Identify which cell holds the provided text, then report its (X, Y) central coordinate. 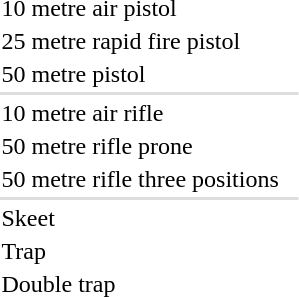
50 metre rifle three positions (140, 179)
50 metre rifle prone (140, 146)
25 metre rapid fire pistol (140, 41)
50 metre pistol (140, 74)
Skeet (140, 218)
10 metre air rifle (140, 113)
Trap (140, 251)
